Scan for the cell matching the given text and deliver its (X, Y) coordinate at center. 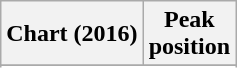
Chart (2016) (72, 34)
Peak position (189, 34)
